Find where the given text appears and provide that cell's center as [X, Y] coordinate. 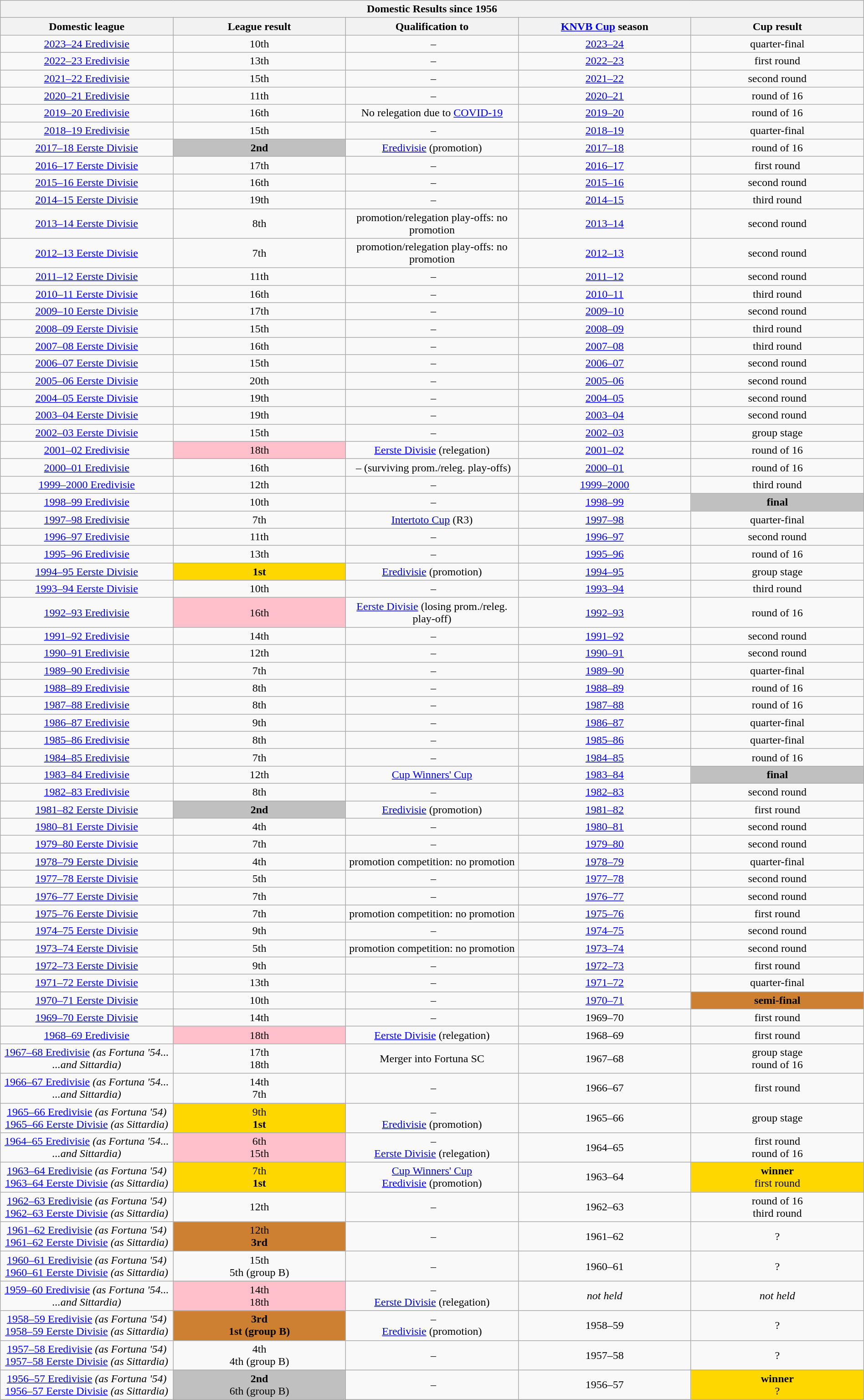
1995–96 Eredivisie [87, 554]
1998–99 Eredivisie [87, 502]
2001–02 [604, 450]
Qualification to [432, 26]
1964–65 Eredivisie (as Fortuna '54... ...and Sittardia) [87, 1148]
2019–20 Eredivisie [87, 113]
1965–66 Eredivisie (as Fortuna '54) 1965–66 Eerste Divisie (as Sittardia) [87, 1118]
Cup result [777, 26]
1986–87 Eredivisie [87, 723]
semi-final [777, 1000]
2020–21 [604, 96]
2017–18 [604, 148]
1963–64 [604, 1177]
2000–01 Eredivisie [87, 467]
1st [260, 572]
1965–66 [604, 1118]
1996–97 [604, 537]
1966–67 [604, 1088]
1984–85 [604, 757]
Cup Winners' Cup [432, 775]
1993–94 [604, 589]
2015–16 Eerste Divisie [87, 182]
round of 16 third round [777, 1207]
15th 5th (group B) [260, 1266]
1964–65 [604, 1148]
1990–91 Eredivisie [87, 653]
2010–11 [604, 294]
2015–16 [604, 182]
1976–77 [604, 896]
2009–10 Eerste Divisie [87, 311]
1972–73 Eerste Divisie [87, 966]
winner first round [777, 1177]
KNVB Cup season [604, 26]
1993–94 Eerste Divisie [87, 589]
2011–12 [604, 277]
2023–24 Eredivisie [87, 44]
1971–72 [604, 983]
1996–97 Eredivisie [87, 537]
1994–95 Eerste Divisie [87, 572]
1958–59 Eredivisie (as Fortuna '54) 1958–59 Eerste Divisie (as Sittardia) [87, 1326]
1987–88 [604, 705]
Domestic Results since 1956 [432, 9]
1988–89 Eredivisie [87, 688]
1995–96 [604, 554]
Cup Winners' Cup Eredivisie (promotion) [432, 1177]
2019–20 [604, 113]
Eerste Divisie (losing prom./releg. play-off) [432, 613]
1974–75 [604, 931]
winner ? [777, 1385]
2020–21 Eredivisie [87, 96]
12th 3rd [260, 1236]
2021–22 Eredivisie [87, 78]
1961–62 [604, 1236]
2005–06 Eerste Divisie [87, 381]
1957–58 [604, 1355]
2nd 6th (group B) [260, 1385]
2001–02 Eredivisie [87, 450]
2000–01 [604, 467]
1998–99 [604, 502]
1962–63 Eredivisie (as Fortuna '54) 1962–63 Eerste Divisie (as Sittardia) [87, 1207]
2004–05 Eerste Divisie [87, 398]
1958–59 [604, 1326]
2008–09 [604, 329]
9th 1st [260, 1118]
1968–69 Eredivisie [87, 1035]
1969–70 [604, 1018]
1991–92 [604, 636]
1957–58 Eredivisie (as Fortuna '54) 1957–58 Eerste Divisie (as Sittardia) [87, 1355]
2023–24 [604, 44]
1987–88 Eredivisie [87, 705]
4th 4th (group B) [260, 1355]
2006–07 Eerste Divisie [87, 363]
1977–78 Eerste Divisie [87, 879]
1984–85 Eredivisie [87, 757]
1975–76 Eerste Divisie [87, 914]
1970–71 Eerste Divisie [87, 1000]
Intertoto Cup (R3) [432, 519]
1982–83 [604, 792]
1979–80 [604, 844]
1976–77 Eerste Divisie [87, 896]
1975–76 [604, 914]
1960–61 Eredivisie (as Fortuna '54) 1960–61 Eerste Divisie (as Sittardia) [87, 1266]
2002–03 Eerste Divisie [87, 433]
League result [260, 26]
1978–79 Eerste Divisie [87, 862]
17th 18th [260, 1059]
2010–11 Eerste Divisie [87, 294]
1962–63 [604, 1207]
1990–91 [604, 653]
14th 7th [260, 1088]
2012–13 [604, 253]
Domestic league [87, 26]
1992–93 Eredivisie [87, 613]
1983–84 [604, 775]
Merger into Fortuna SC [432, 1059]
2014–15 Eerste Divisie [87, 200]
1961–62 Eredivisie (as Fortuna '54) 1961–62 Eerste Divisie (as Sittardia) [87, 1236]
1973–74 [604, 948]
No relegation due to COVID-19 [432, 113]
1980–81 [604, 827]
2018–19 Eredivisie [87, 130]
1989–90 [604, 671]
1973–74 Eerste Divisie [87, 948]
1983–84 Eredivisie [87, 775]
2003–04 Eerste Divisie [87, 415]
1985–86 Eredivisie [87, 740]
2021–22 [604, 78]
2009–10 [604, 311]
1999–2000 [604, 485]
2003–04 [604, 415]
1977–78 [604, 879]
2011–12 Eerste Divisie [87, 277]
1967–68 Eredivisie (as Fortuna '54... ...and Sittardia) [87, 1059]
1960–61 [604, 1266]
1999–2000 Eredivisie [87, 485]
1994–95 [604, 572]
1981–82 Eerste Divisie [87, 809]
14th 18th [260, 1296]
2006–07 [604, 363]
first round round of 16 [777, 1148]
– (surviving prom./releg. play-offs) [432, 467]
2004–05 [604, 398]
2002–03 [604, 433]
1968–69 [604, 1035]
1956–57 [604, 1385]
2017–18 Eerste Divisie [87, 148]
2013–14 [604, 223]
20th [260, 381]
1988–89 [604, 688]
1991–92 Eredivisie [87, 636]
1979–80 Eerste Divisie [87, 844]
1997–98 Eredivisie [87, 519]
7th 1st [260, 1177]
1982–83 Eredivisie [87, 792]
1967–68 [604, 1059]
1997–98 [604, 519]
1980–81 Eerste Divisie [87, 827]
1963–64 Eredivisie (as Fortuna '54) 1963–64 Eerste Divisie (as Sittardia) [87, 1177]
group stage round of 16 [777, 1059]
3rd 1st (group B) [260, 1326]
1969–70 Eerste Divisie [87, 1018]
1981–82 [604, 809]
2013–14 Eerste Divisie [87, 223]
2016–17 Eerste Divisie [87, 165]
1959–60 Eredivisie (as Fortuna '54... ...and Sittardia) [87, 1296]
1970–71 [604, 1000]
1971–72 Eerste Divisie [87, 983]
1978–79 [604, 862]
1989–90 Eredivisie [87, 671]
2012–13 Eerste Divisie [87, 253]
2014–15 [604, 200]
2005–06 [604, 381]
2016–17 [604, 165]
1985–86 [604, 740]
1956–57 Eredivisie (as Fortuna '54) 1956–57 Eerste Divisie (as Sittardia) [87, 1385]
2022–23 Eredivisie [87, 61]
1992–93 [604, 613]
1986–87 [604, 723]
2007–08 [604, 346]
1972–73 [604, 966]
2022–23 [604, 61]
2007–08 Eerste Divisie [87, 346]
2008–09 Eerste Divisie [87, 329]
6th 15th [260, 1148]
1974–75 Eerste Divisie [87, 931]
2018–19 [604, 130]
1966–67 Eredivisie (as Fortuna '54... ...and Sittardia) [87, 1088]
